Extract the (X, Y) coordinate from the center of the cell holding the provided text.  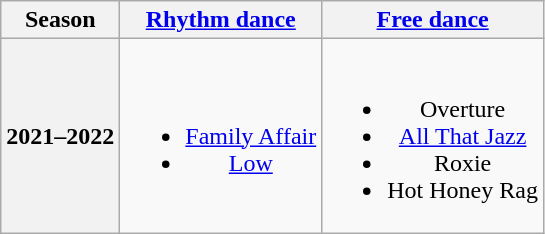
Rhythm dance (221, 20)
Family Affair Low (221, 136)
2021–2022 (60, 136)
Free dance (433, 20)
OvertureAll That Jazz Roxie Hot Honey Rag (433, 136)
Season (60, 20)
